Extract the (x, y) coordinate from the center of the cell holding the provided text.  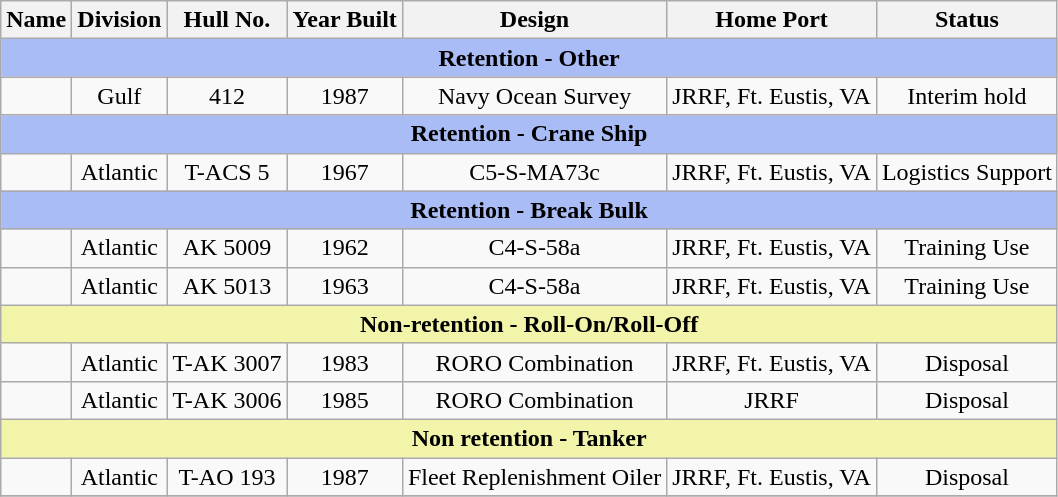
Fleet Replenishment Oiler (534, 477)
T-AK 3007 (227, 362)
Logistics Support (966, 172)
1962 (344, 248)
Retention - Break Bulk (530, 210)
1967 (344, 172)
T-AK 3006 (227, 400)
1963 (344, 286)
JRRF (772, 400)
T-AO 193 (227, 477)
Division (120, 20)
T-ACS 5 (227, 172)
Retention - Crane Ship (530, 134)
Navy Ocean Survey (534, 96)
Design (534, 20)
C5-S-MA73c (534, 172)
1985 (344, 400)
Hull No. (227, 20)
Non retention - Tanker (530, 438)
AK 5009 (227, 248)
Gulf (120, 96)
Retention - Other (530, 58)
Interim hold (966, 96)
412 (227, 96)
1983 (344, 362)
Home Port (772, 20)
AK 5013 (227, 286)
Name (36, 20)
Non-retention - Roll-On/Roll-Off (530, 324)
Status (966, 20)
Year Built (344, 20)
